Provide the (X, Y) coordinate of the cell's center where the given text is located.  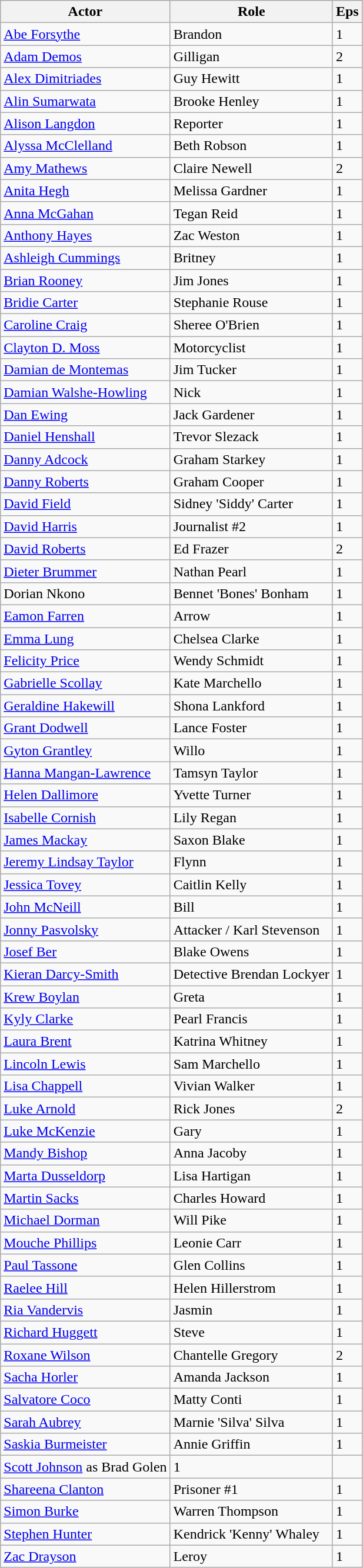
Sarah Aubrey (85, 1422)
Alyssa McClelland (85, 146)
Blake Owens (251, 952)
Gary (251, 1131)
Sheree O'Brien (251, 325)
Anita Hegh (85, 191)
Glen Collins (251, 1265)
Chantelle Gregory (251, 1355)
Charles Howard (251, 1198)
Jonny Pasvolsky (85, 929)
Arrow (251, 616)
Amy Mathews (85, 168)
Tamsyn Taylor (251, 773)
Ria Vandervis (85, 1310)
Dan Ewing (85, 415)
Claire Newell (251, 168)
Gilligan (251, 56)
Brooke Henley (251, 101)
Amanda Jackson (251, 1377)
Leroy (251, 1556)
Salvatore Coco (85, 1400)
Caitlin Kelly (251, 885)
Steve (251, 1332)
Laura Brent (85, 1042)
Adam Demos (85, 56)
Willo (251, 750)
Caroline Craig (85, 325)
James Mackay (85, 840)
Clayton D. Moss (85, 348)
Katrina Whitney (251, 1042)
Warren Thompson (251, 1512)
Marta Dusseldorp (85, 1176)
Jeremy Lindsay Taylor (85, 862)
Matty Conti (251, 1400)
Jim Jones (251, 281)
Raelee Hill (85, 1287)
Stephanie Rouse (251, 303)
Paul Tassone (85, 1265)
Lance Foster (251, 728)
Dieter Brummer (85, 571)
Gabrielle Scollay (85, 683)
Graham Starkey (251, 459)
Stephen Hunter (85, 1534)
Damian Walshe-Howling (85, 392)
Eamon Farren (85, 616)
Journalist #2 (251, 526)
Melissa Gardner (251, 191)
Richard Huggett (85, 1332)
John McNeill (85, 907)
Britney (251, 258)
Gyton Grantley (85, 750)
Sidney 'Siddy' Carter (251, 504)
Eps (347, 12)
Chelsea Clarke (251, 638)
Nathan Pearl (251, 571)
Jim Tucker (251, 370)
Greta (251, 997)
Hanna Mangan-Lawrence (85, 773)
Detective Brendan Lockyer (251, 974)
Trevor Slezack (251, 437)
Bill (251, 907)
Motorcyclist (251, 348)
Mandy Bishop (85, 1153)
Simon Burke (85, 1512)
Shona Lankford (251, 706)
Guy Hewitt (251, 79)
Brandon (251, 34)
Ed Frazer (251, 549)
Alin Sumarwata (85, 101)
Mouche Phillips (85, 1243)
Lisa Chappell (85, 1086)
Kyly Clarke (85, 1019)
Luke Arnold (85, 1109)
Lisa Hartigan (251, 1176)
Jack Gardener (251, 415)
Daniel Henshall (85, 437)
Martin Sacks (85, 1198)
Sam Marchello (251, 1064)
Dorian Nkono (85, 593)
Attacker / Karl Stevenson (251, 929)
Emma Lung (85, 638)
Saskia Burmeister (85, 1444)
Flynn (251, 862)
Jessica Tovey (85, 885)
Graham Cooper (251, 482)
Zac Weston (251, 235)
Helen Dallimore (85, 795)
Tegan Reid (251, 213)
Role (251, 12)
Reporter (251, 124)
Michael Dorman (85, 1220)
Lily Regan (251, 818)
Luke McKenzie (85, 1131)
David Harris (85, 526)
Krew Boylan (85, 997)
Ashleigh Cummings (85, 258)
Lincoln Lewis (85, 1064)
Rick Jones (251, 1109)
Helen Hillerstrom (251, 1287)
Danny Adcock (85, 459)
Saxon Blake (251, 840)
Wendy Schmidt (251, 661)
Pearl Francis (251, 1019)
Actor (85, 12)
Bridie Carter (85, 303)
Kieran Darcy-Smith (85, 974)
Scott Johnson as Brad Golen (85, 1467)
Grant Dodwell (85, 728)
Bennet 'Bones' Bonham (251, 593)
Brian Rooney (85, 281)
Roxane Wilson (85, 1355)
Abe Forsythe (85, 34)
Damian de Montemas (85, 370)
Alison Langdon (85, 124)
David Field (85, 504)
Anna McGahan (85, 213)
Felicity Price (85, 661)
Prisoner #1 (251, 1489)
Sacha Horler (85, 1377)
Jasmin (251, 1310)
Kendrick 'Kenny' Whaley (251, 1534)
Shareena Clanton (85, 1489)
Will Pike (251, 1220)
Anthony Hayes (85, 235)
David Roberts (85, 549)
Nick (251, 392)
Leonie Carr (251, 1243)
Beth Robson (251, 146)
Josef Ber (85, 952)
Geraldine Hakewill (85, 706)
Yvette Turner (251, 795)
Alex Dimitriades (85, 79)
Kate Marchello (251, 683)
Anna Jacoby (251, 1153)
Danny Roberts (85, 482)
Zac Drayson (85, 1556)
Marnie 'Silva' Silva (251, 1422)
Vivian Walker (251, 1086)
Isabelle Cornish (85, 818)
Annie Griffin (251, 1444)
